Capture the cell that displays the provided text and extract its [x, y] central coordinate. 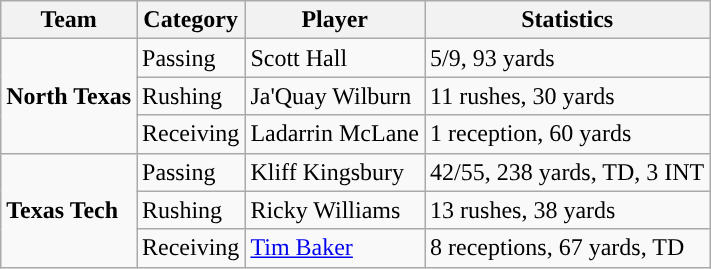
Ja'Quay Wilburn [335, 96]
Ricky Williams [335, 210]
Player [335, 20]
13 rushes, 38 yards [568, 210]
North Texas [69, 96]
Tim Baker [335, 248]
Scott Hall [335, 58]
5/9, 93 yards [568, 58]
11 rushes, 30 yards [568, 96]
Kliff Kingsbury [335, 172]
Statistics [568, 20]
Category [190, 20]
8 receptions, 67 yards, TD [568, 248]
Ladarrin McLane [335, 134]
Texas Tech [69, 210]
1 reception, 60 yards [568, 134]
Team [69, 20]
42/55, 238 yards, TD, 3 INT [568, 172]
